Extract the (X, Y) coordinate from the center of the cell holding the provided text.  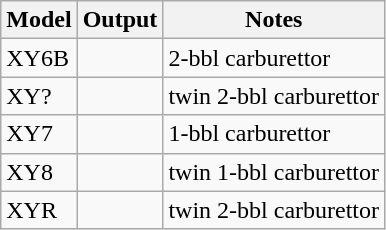
XY? (39, 96)
Notes (274, 20)
XY7 (39, 134)
Output (120, 20)
XY6B (39, 58)
2-bbl carburettor (274, 58)
XY8 (39, 172)
1-bbl carburettor (274, 134)
XYR (39, 210)
Model (39, 20)
twin 1-bbl carburettor (274, 172)
